Pinpoint the cell where the given text exists, returning its [X, Y] midpoint coordinate. 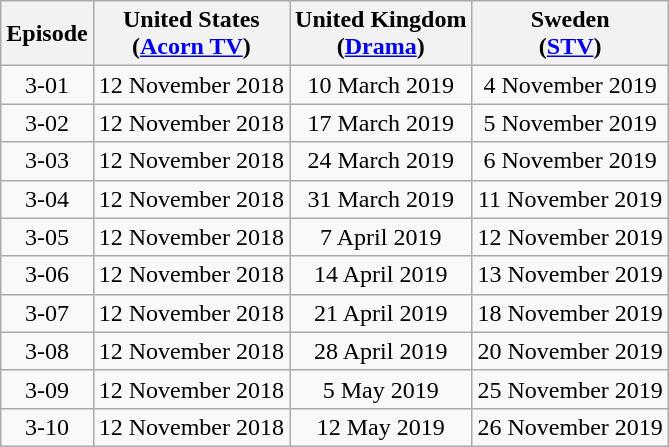
31 March 2019 [381, 199]
7 April 2019 [381, 237]
3-09 [47, 389]
United States(Acorn TV) [191, 34]
3-06 [47, 275]
3-02 [47, 123]
21 April 2019 [381, 313]
3-05 [47, 237]
11 November 2019 [570, 199]
6 November 2019 [570, 161]
13 November 2019 [570, 275]
United Kingdom(Drama) [381, 34]
25 November 2019 [570, 389]
5 November 2019 [570, 123]
14 April 2019 [381, 275]
4 November 2019 [570, 85]
3-03 [47, 161]
26 November 2019 [570, 427]
24 March 2019 [381, 161]
20 November 2019 [570, 351]
3-01 [47, 85]
12 May 2019 [381, 427]
12 November 2019 [570, 237]
Sweden(STV) [570, 34]
Episode [47, 34]
3-04 [47, 199]
28 April 2019 [381, 351]
18 November 2019 [570, 313]
10 March 2019 [381, 85]
3-07 [47, 313]
17 March 2019 [381, 123]
3-08 [47, 351]
5 May 2019 [381, 389]
3-10 [47, 427]
